For the text-containing cell, return its midpoint in (x, y) coordinate format. 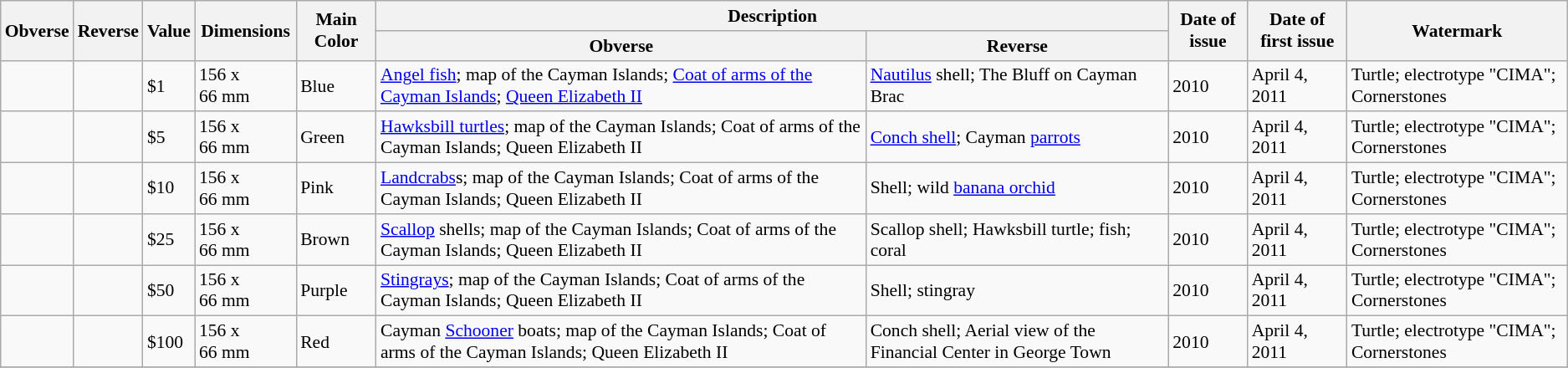
Scallop shell; Hawksbill turtle; fish; coral (1018, 239)
Hawksbill turtles; map of the Cayman Islands; Coat of arms of the Cayman Islands; Queen Elizabeth II (621, 137)
Scallop shells; map of the Cayman Islands; Coat of arms of the Cayman Islands; Queen Elizabeth II (621, 239)
$25 (169, 239)
Watermark (1457, 30)
Red (336, 341)
$1 (169, 85)
Cayman Schooner boats; map of the Cayman Islands; Coat of arms of the Cayman Islands; Queen Elizabeth II (621, 341)
Nautilus shell; The Bluff on Cayman Brac (1018, 85)
Angel fish; map of the Cayman Islands; Coat of arms of the Cayman Islands; Queen Elizabeth II (621, 85)
$10 (169, 189)
Brown (336, 239)
Main Color (336, 30)
Purple (336, 291)
$100 (169, 341)
Landcrabss; map of the Cayman Islands; Coat of arms of the Cayman Islands; Queen Elizabeth II (621, 189)
Description (773, 16)
Shell; stingray (1018, 291)
Shell; wild banana orchid (1018, 189)
Value (169, 30)
Green (336, 137)
Pink (336, 189)
Date of first issue (1298, 30)
$5 (169, 137)
Blue (336, 85)
Stingrays; map of the Cayman Islands; Coat of arms of the Cayman Islands; Queen Elizabeth II (621, 291)
Conch shell; Aerial view of the Financial Center in George Town (1018, 341)
Dimensions (246, 30)
$50 (169, 291)
Conch shell; Cayman parrots (1018, 137)
Date of issue (1208, 30)
